Capture the cell that displays the provided text and extract its (x, y) central coordinate. 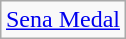
Sena Medal (62, 20)
